From the cell containing the given text, extract its center point as [x, y] coordinate. 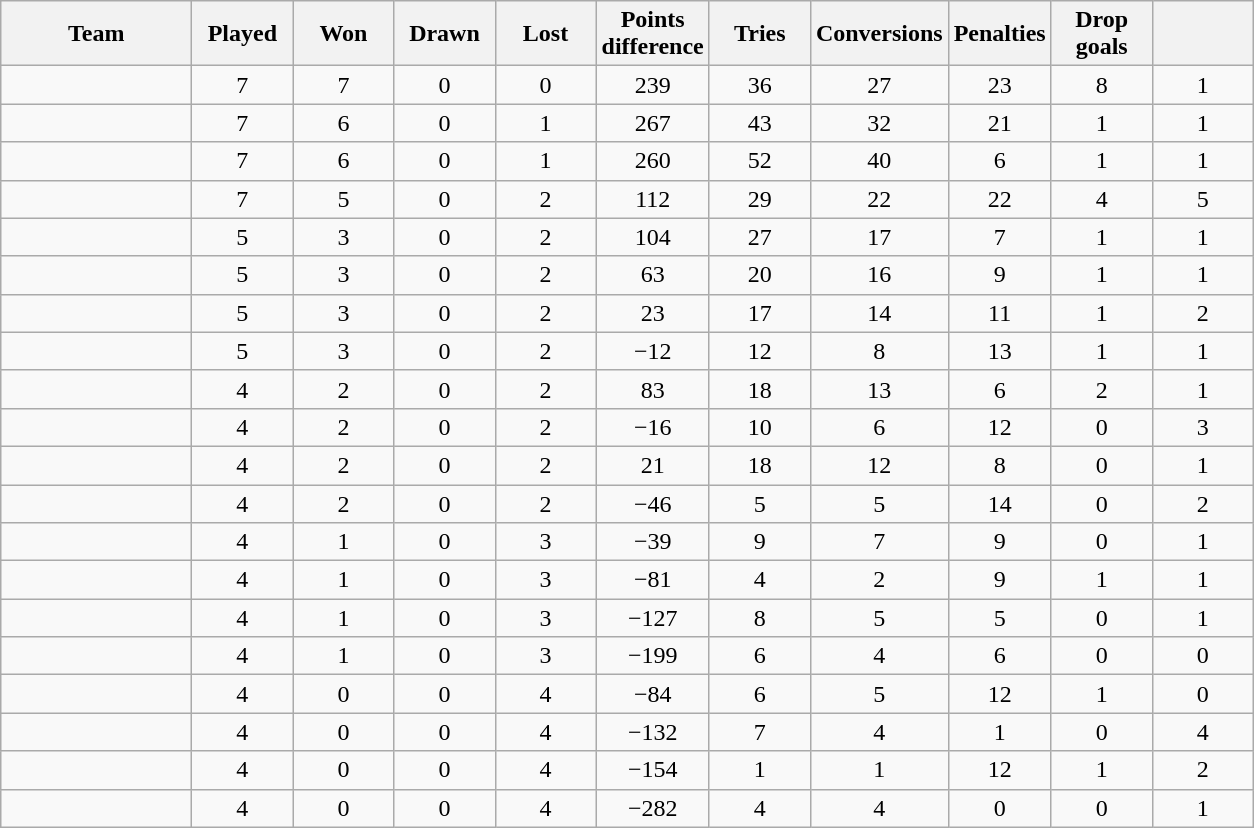
−282 [652, 808]
−154 [652, 770]
Won [344, 34]
−12 [652, 351]
−39 [652, 542]
83 [652, 389]
104 [652, 237]
52 [760, 161]
32 [879, 123]
Drop goals [1102, 34]
Conversions [879, 34]
−16 [652, 427]
Team [96, 34]
−127 [652, 618]
63 [652, 275]
260 [652, 161]
Played [242, 34]
−132 [652, 732]
−84 [652, 694]
43 [760, 123]
−46 [652, 503]
40 [879, 161]
20 [760, 275]
112 [652, 199]
11 [1000, 313]
Drawn [444, 34]
16 [879, 275]
Tries [760, 34]
10 [760, 427]
−81 [652, 580]
Pointsdifference [652, 34]
239 [652, 85]
29 [760, 199]
Lost [546, 34]
267 [652, 123]
36 [760, 85]
−199 [652, 656]
Penalties [1000, 34]
